For the text-containing cell, return its midpoint in (X, Y) coordinate format. 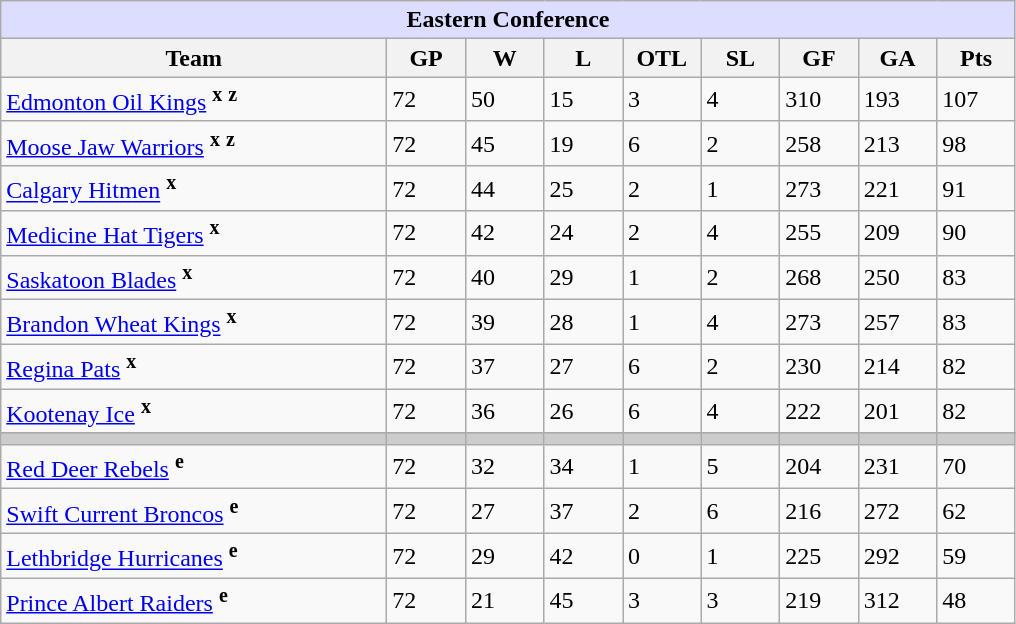
Saskatoon Blades x (194, 278)
OTL (662, 58)
255 (820, 234)
90 (976, 234)
39 (504, 322)
107 (976, 100)
292 (898, 556)
Pts (976, 58)
Edmonton Oil Kings x z (194, 100)
193 (898, 100)
204 (820, 466)
268 (820, 278)
230 (820, 366)
GP (426, 58)
44 (504, 188)
SL (740, 58)
214 (898, 366)
GF (820, 58)
310 (820, 100)
70 (976, 466)
15 (584, 100)
312 (898, 600)
272 (898, 512)
Red Deer Rebels e (194, 466)
62 (976, 512)
Lethbridge Hurricanes e (194, 556)
32 (504, 466)
0 (662, 556)
Medicine Hat Tigers x (194, 234)
50 (504, 100)
59 (976, 556)
40 (504, 278)
219 (820, 600)
91 (976, 188)
98 (976, 144)
48 (976, 600)
Brandon Wheat Kings x (194, 322)
28 (584, 322)
25 (584, 188)
209 (898, 234)
34 (584, 466)
Moose Jaw Warriors x z (194, 144)
Calgary Hitmen x (194, 188)
258 (820, 144)
Regina Pats x (194, 366)
216 (820, 512)
Prince Albert Raiders e (194, 600)
19 (584, 144)
W (504, 58)
213 (898, 144)
36 (504, 412)
Kootenay Ice x (194, 412)
257 (898, 322)
Eastern Conference (508, 20)
250 (898, 278)
221 (898, 188)
231 (898, 466)
24 (584, 234)
21 (504, 600)
222 (820, 412)
GA (898, 58)
Team (194, 58)
5 (740, 466)
Swift Current Broncos e (194, 512)
225 (820, 556)
L (584, 58)
26 (584, 412)
201 (898, 412)
